Extract the [X, Y] coordinate from the center of the cell holding the provided text.  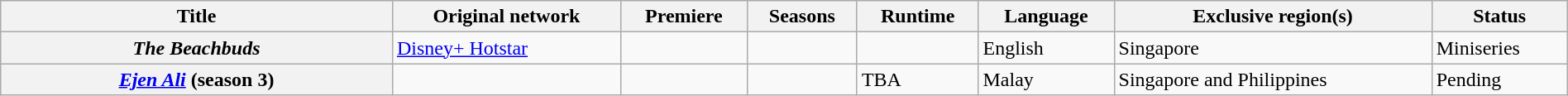
Singapore [1273, 48]
Seasons [802, 17]
Malay [1046, 79]
Exclusive region(s) [1273, 17]
Ejen Ali (season 3) [197, 79]
Language [1046, 17]
Original network [506, 17]
The Beachbuds [197, 48]
TBA [918, 79]
Title [197, 17]
Disney+ Hotstar [506, 48]
Pending [1499, 79]
English [1046, 48]
Miniseries [1499, 48]
Premiere [683, 17]
Runtime [918, 17]
Singapore and Philippines [1273, 79]
Status [1499, 17]
